Determine the (x, y) coordinate at the center of the cell enclosing the given text.  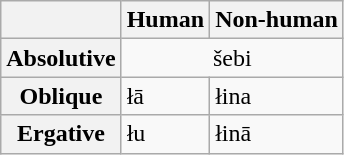
łā (165, 96)
Non-human (277, 20)
Oblique (61, 96)
Human (165, 20)
łinā (277, 134)
Ergative (61, 134)
Absolutive (61, 58)
łina (277, 96)
šebi (232, 58)
łu (165, 134)
